Scan for the cell matching the given text and deliver its [X, Y] coordinate at center. 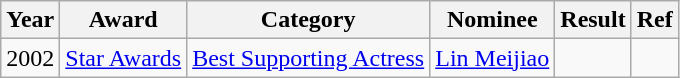
2002 [30, 58]
Year [30, 20]
Best Supporting Actress [308, 58]
Award [124, 20]
Lin Meijiao [492, 58]
Nominee [492, 20]
Ref [654, 20]
Category [308, 20]
Star Awards [124, 58]
Result [593, 20]
